For the text-containing cell, return its midpoint in (X, Y) coordinate format. 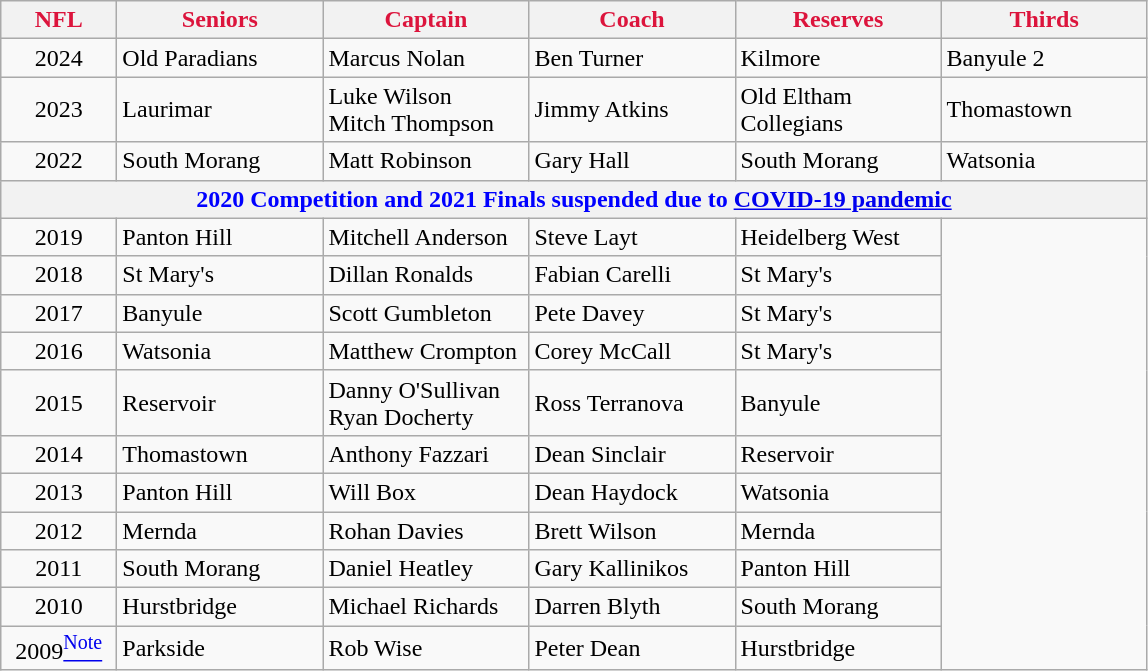
Darren Blyth (632, 607)
Luke WilsonMitch Thompson (426, 110)
Gary Kallinikos (632, 569)
Ross Terranova (632, 402)
Corey McCall (632, 351)
2020 Competition and 2021 Finals suspended due to COVID-19 pandemic (574, 199)
2017 (59, 313)
2022 (59, 161)
Will Box (426, 492)
Dillan Ronalds (426, 275)
Reserves (838, 20)
Fabian Carelli (632, 275)
Michael Richards (426, 607)
2014 (59, 454)
Kilmore (838, 58)
Matthew Crompton (426, 351)
Daniel Heatley (426, 569)
2023 (59, 110)
Banyule 2 (1044, 58)
Anthony Fazzari (426, 454)
Captain (426, 20)
Old Paradians (220, 58)
Ben Turner (632, 58)
Danny O'SullivanRyan Docherty (426, 402)
Scott Gumbleton (426, 313)
Brett Wilson (632, 531)
2016 (59, 351)
Rohan Davies (426, 531)
Laurimar (220, 110)
Parkside (220, 648)
2019 (59, 237)
Marcus Nolan (426, 58)
Mitchell Anderson (426, 237)
2024 (59, 58)
2012 (59, 531)
Peter Dean (632, 648)
2018 (59, 275)
Dean Haydock (632, 492)
Jimmy Atkins (632, 110)
Old Eltham Collegians (838, 110)
Coach (632, 20)
NFL (59, 20)
2009Note (59, 648)
Dean Sinclair (632, 454)
Gary Hall (632, 161)
Pete Davey (632, 313)
2015 (59, 402)
Matt Robinson (426, 161)
Thirds (1044, 20)
2010 (59, 607)
Heidelberg West (838, 237)
2011 (59, 569)
2013 (59, 492)
Seniors (220, 20)
Rob Wise (426, 648)
Steve Layt (632, 237)
